Pinpoint the cell where the given text exists, returning its (X, Y) midpoint coordinate. 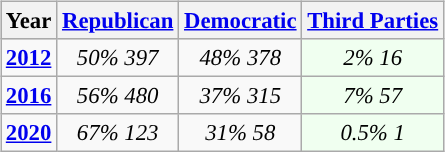
0.5% 1 (373, 133)
67% 123 (118, 133)
Democratic (240, 21)
Third Parties (373, 21)
2016 (29, 96)
31% 58 (240, 133)
2012 (29, 58)
Republican (118, 21)
50% 397 (118, 58)
56% 480 (118, 96)
37% 315 (240, 96)
48% 378 (240, 58)
2020 (29, 133)
7% 57 (373, 96)
2% 16 (373, 58)
Year (29, 21)
